Search for the cell housing the specified text and yield its [x, y] center coordinate. 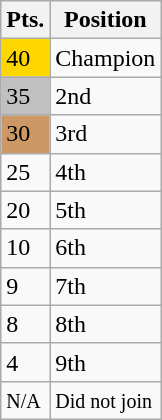
40 [26, 58]
35 [26, 96]
8th [106, 324]
3rd [106, 134]
9 [26, 286]
30 [26, 134]
5th [106, 210]
10 [26, 248]
25 [26, 172]
4th [106, 172]
6th [106, 248]
9th [106, 362]
4 [26, 362]
8 [26, 324]
Did not join [106, 400]
Position [106, 20]
2nd [106, 96]
7th [106, 286]
Champion [106, 58]
20 [26, 210]
Pts. [26, 20]
N/A [26, 400]
